Return [X, Y] of the center of cell containing provided text 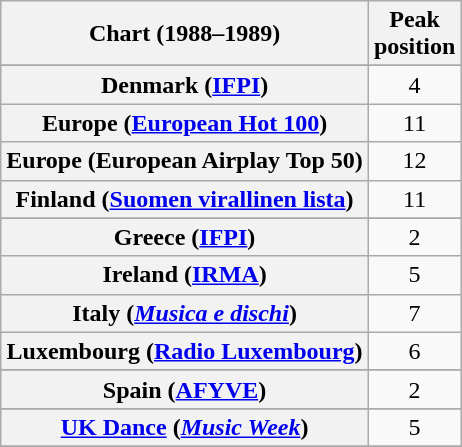
Finland (Suomen virallinen lista) [185, 199]
Chart (1988–1989) [185, 34]
Spain (AFYVE) [185, 389]
6 [414, 351]
Italy (Musica e dischi) [185, 313]
Denmark (IFPI) [185, 85]
Europe (European Airplay Top 50) [185, 161]
Peakposition [414, 34]
Luxembourg (Radio Luxembourg) [185, 351]
UK Dance (Music Week) [185, 427]
Greece (IFPI) [185, 237]
12 [414, 161]
4 [414, 85]
Europe (European Hot 100) [185, 123]
7 [414, 313]
Ireland (IRMA) [185, 275]
